Locate the cell with the specified text and output its (x, y) center coordinate. 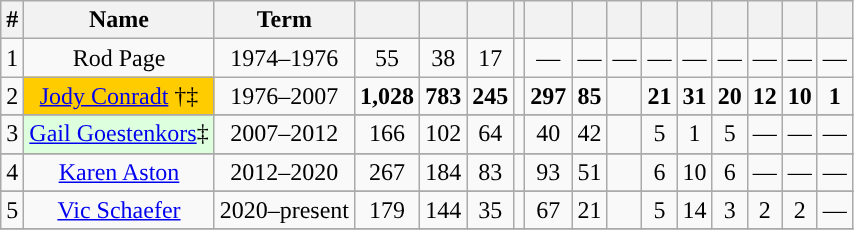
179 (388, 210)
14 (694, 210)
85 (590, 96)
42 (590, 134)
67 (548, 210)
184 (444, 172)
245 (490, 96)
Karen Aston (119, 172)
Rod Page (119, 58)
267 (388, 172)
144 (444, 210)
783 (444, 96)
1976–2007 (284, 96)
Term (284, 20)
35 (490, 210)
55 (388, 58)
17 (490, 58)
297 (548, 96)
93 (548, 172)
102 (444, 134)
38 (444, 58)
Vic Schaefer (119, 210)
2012–2020 (284, 172)
166 (388, 134)
2020–present (284, 210)
4 (12, 172)
31 (694, 96)
Name (119, 20)
51 (590, 172)
12 (764, 96)
64 (490, 134)
Jody Conradt †‡ (119, 96)
# (12, 20)
1,028 (388, 96)
Gail Goestenkors‡ (119, 134)
83 (490, 172)
1974–1976 (284, 58)
20 (730, 96)
2007–2012 (284, 134)
40 (548, 134)
